Extract the [x, y] coordinate from the center of the cell holding the provided text.  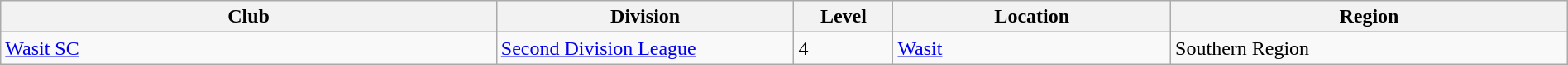
Level [844, 17]
Southern Region [1370, 48]
Division [645, 17]
Region [1370, 17]
Club [249, 17]
Location [1032, 17]
4 [844, 48]
Wasit SC [249, 48]
Wasit [1032, 48]
Second Division League [645, 48]
